From the cell containing the given text, extract its center point as (x, y) coordinate. 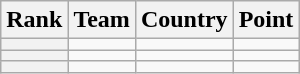
Team (102, 20)
Country (184, 20)
Rank (34, 20)
Point (266, 20)
